Find where the given text appears and provide that cell's center as (x, y) coordinate. 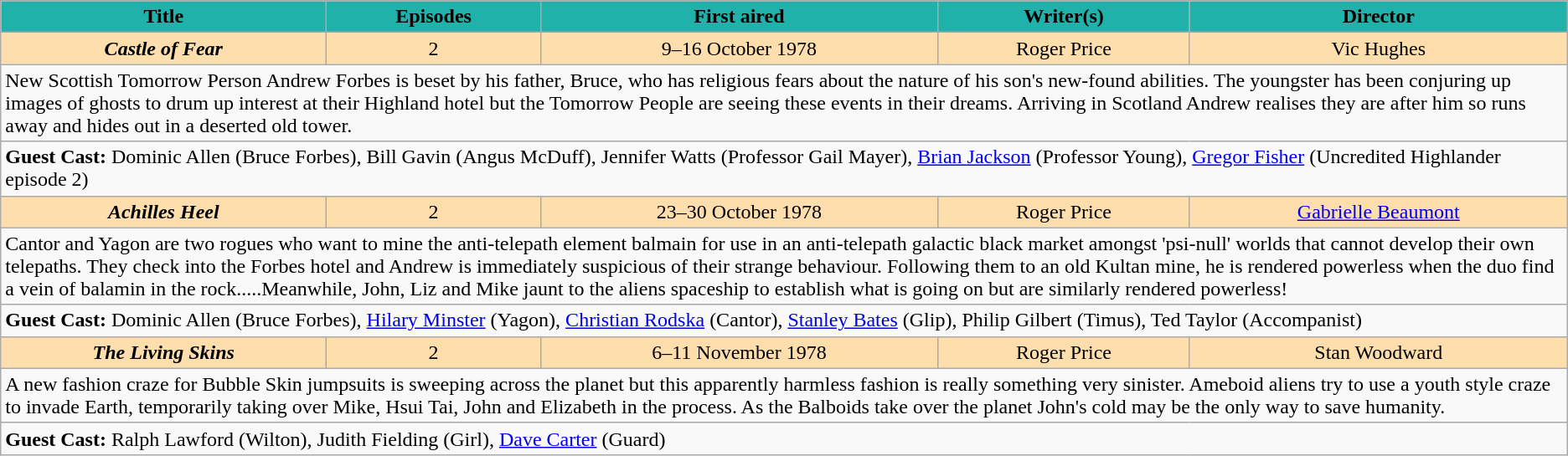
First aired (739, 17)
Episodes (434, 17)
Gabrielle Beaumont (1379, 212)
Vic Hughes (1379, 49)
Stan Woodward (1379, 352)
6–11 November 1978 (739, 352)
Castle of Fear (164, 49)
Title (164, 17)
Guest Cast: Ralph Lawford (Wilton), Judith Fielding (Girl), Dave Carter (Guard) (784, 438)
9–16 October 1978 (739, 49)
23–30 October 1978 (739, 212)
The Living Skins (164, 352)
Director (1379, 17)
Achilles Heel (164, 212)
Writer(s) (1064, 17)
